Return the [X, Y] coordinate for the center point of the cell that contains the specified text.  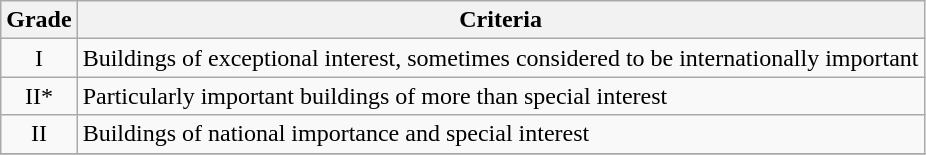
Buildings of exceptional interest, sometimes considered to be internationally important [500, 58]
I [39, 58]
Grade [39, 20]
Criteria [500, 20]
II* [39, 96]
Particularly important buildings of more than special interest [500, 96]
II [39, 134]
Buildings of national importance and special interest [500, 134]
